Pinpoint the cell where the given text exists, returning its [X, Y] midpoint coordinate. 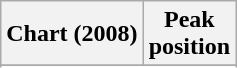
Chart (2008) [72, 34]
Peakposition [189, 34]
